Determine the [X, Y] coordinate at the center of the cell enclosing the given text.  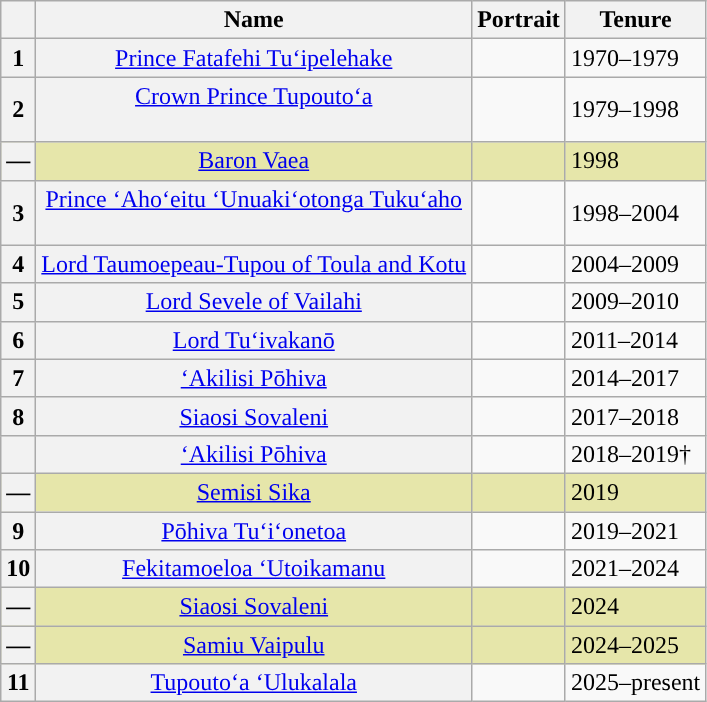
10 [18, 569]
Tenure [635, 20]
4 [18, 264]
Tupoutoʻa ʻUlukalala [254, 683]
3 [18, 212]
Crown Prince Tupoutoʻa [254, 110]
5 [18, 302]
2021–2024 [635, 569]
11 [18, 683]
2004–2009 [635, 264]
Lord Sevele of Vailahi [254, 302]
2024 [635, 607]
2019 [635, 492]
Samiu Vaipulu [254, 645]
1970–1979 [635, 58]
Prince ʻAhoʻeitu ʻUnuakiʻotonga Tukuʻaho [254, 212]
Baron Vaea [254, 161]
Pōhiva Tuʻiʻonetoa [254, 531]
Lord Tuʻivakanō [254, 340]
2024–2025 [635, 645]
1998–2004 [635, 212]
2009–2010 [635, 302]
2014–2017 [635, 378]
Fekitamoeloa ʻUtoikamanu [254, 569]
9 [18, 531]
1 [18, 58]
2019–2021 [635, 531]
Portrait [519, 20]
2018–2019† [635, 454]
1998 [635, 161]
1979–1998 [635, 110]
Name [254, 20]
Lord Taumoepeau-Tupou of Toula and Kotu [254, 264]
6 [18, 340]
2025–present [635, 683]
7 [18, 378]
Prince Fatafehi Tuʻipelehake [254, 58]
8 [18, 416]
Semisi Sika [254, 492]
2017–2018 [635, 416]
2 [18, 110]
2011–2014 [635, 340]
